Search for the cell housing the specified text and yield its [X, Y] center coordinate. 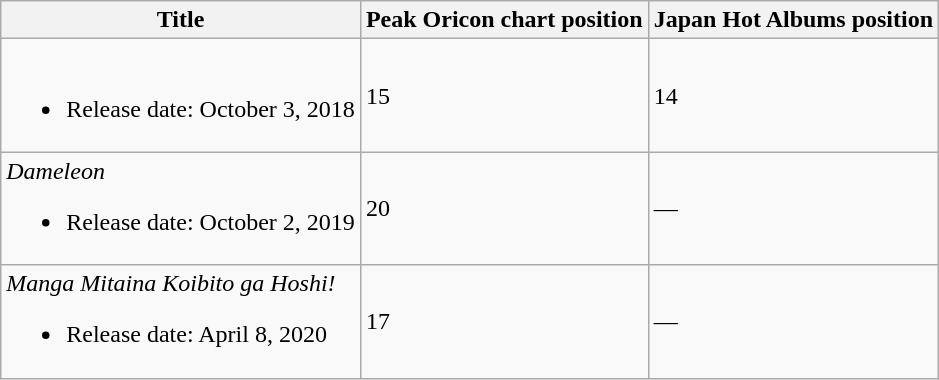
17 [504, 322]
DameleonRelease date: October 2, 2019 [181, 208]
15 [504, 96]
20 [504, 208]
Release date: October 3, 2018 [181, 96]
Peak Oricon chart position [504, 20]
Manga Mitaina Koibito ga Hoshi!Release date: April 8, 2020 [181, 322]
Title [181, 20]
14 [793, 96]
Japan Hot Albums position [793, 20]
